Locate the cell with the specified text and output its (X, Y) center coordinate. 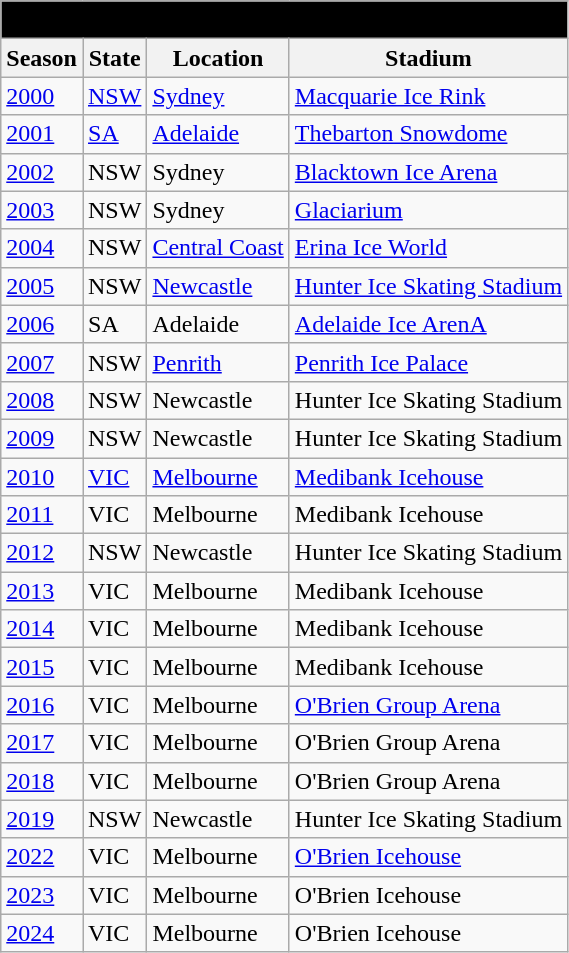
Adelaide Ice ArenA (428, 324)
Macquarie Ice Rink (428, 96)
2003 (42, 210)
2013 (42, 591)
2012 (42, 553)
2009 (42, 438)
Season (42, 58)
2001 (42, 134)
Thebarton Snowdome (428, 134)
2017 (42, 743)
2018 (42, 781)
2011 (42, 515)
2022 (42, 857)
2005 (42, 286)
Penrith (218, 362)
2010 (42, 477)
2000 (42, 96)
Penrith Ice Palace (428, 362)
Finals Locations (284, 20)
2016 (42, 705)
Location (218, 58)
2008 (42, 400)
2006 (42, 324)
2024 (42, 933)
2002 (42, 172)
Glaciarium (428, 210)
Stadium (428, 58)
2007 (42, 362)
2015 (42, 667)
Erina Ice World (428, 248)
State (114, 58)
Central Coast (218, 248)
2019 (42, 819)
2014 (42, 629)
2004 (42, 248)
Blacktown Ice Arena (428, 172)
2023 (42, 895)
